Provide the [x, y] coordinate of the cell's center where the given text is located.  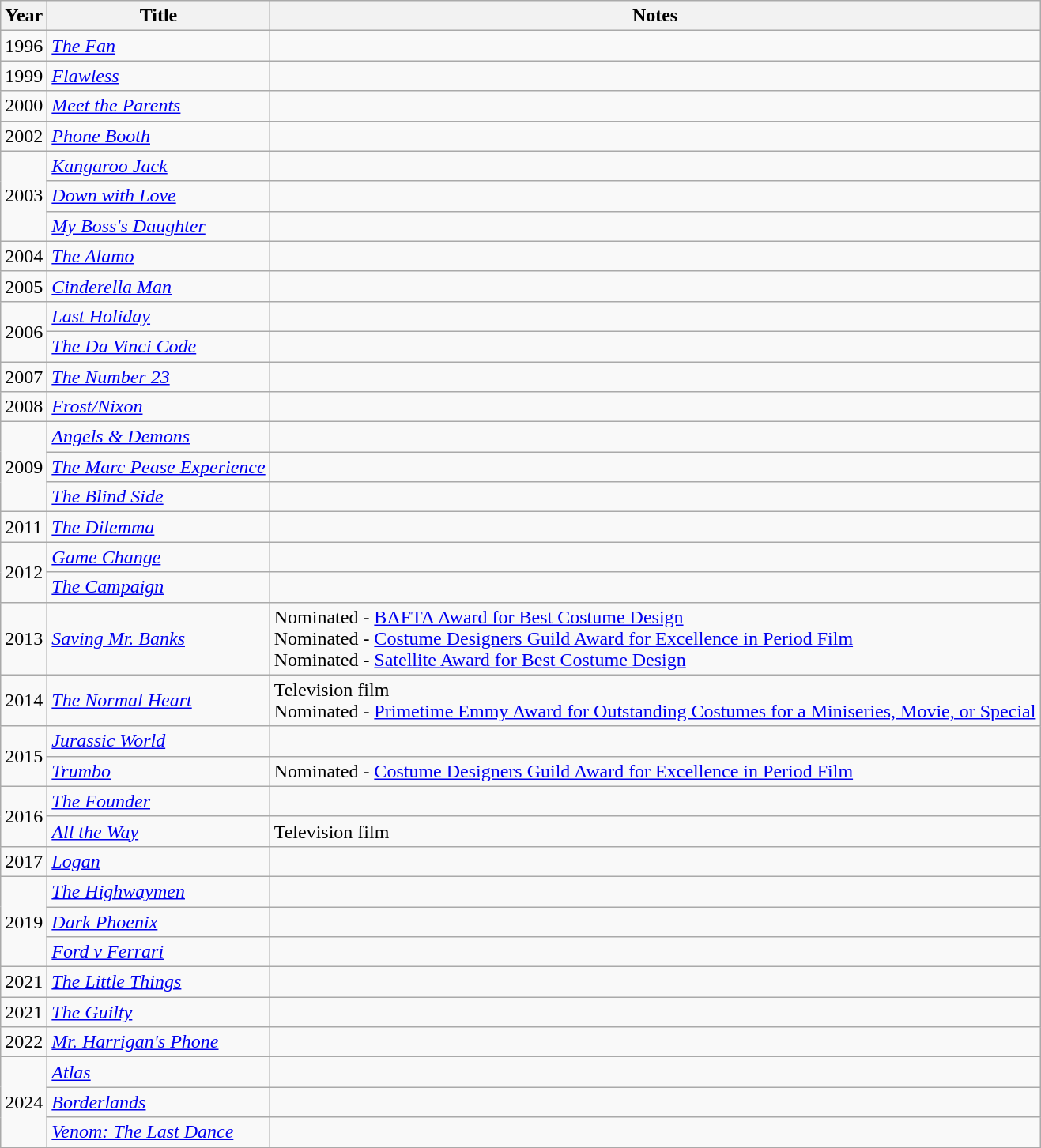
Meet the Parents [158, 106]
The Highwaymen [158, 891]
Ford v Ferrari [158, 952]
2004 [24, 256]
The Guilty [158, 1012]
Year [24, 16]
2013 [24, 638]
My Boss's Daughter [158, 226]
Notes [654, 16]
2006 [24, 331]
The Alamo [158, 256]
2008 [24, 407]
2011 [24, 527]
The Marc Pease Experience [158, 467]
2022 [24, 1042]
The Dilemma [158, 527]
Television filmNominated - Primetime Emmy Award for Outstanding Costumes for a Miniseries, Movie, or Special [654, 700]
Kangaroo Jack [158, 166]
Game Change [158, 557]
The Da Vinci Code [158, 346]
Cinderella Man [158, 286]
2000 [24, 106]
Venom: The Last Dance [158, 1132]
Television film [654, 831]
2019 [24, 921]
The Little Things [158, 982]
2015 [24, 756]
Saving Mr. Banks [158, 638]
2005 [24, 286]
Title [158, 16]
2003 [24, 196]
The Number 23 [158, 377]
All the Way [158, 831]
2009 [24, 467]
Logan [158, 861]
The Normal Heart [158, 700]
The Blind Side [158, 497]
Down with Love [158, 196]
Borderlands [158, 1102]
The Fan [158, 46]
2014 [24, 700]
Dark Phoenix [158, 922]
2024 [24, 1102]
Atlas [158, 1072]
Phone Booth [158, 136]
Mr. Harrigan's Phone [158, 1042]
2002 [24, 136]
2007 [24, 377]
Jurassic World [158, 741]
2012 [24, 572]
Flawless [158, 76]
1996 [24, 46]
The Founder [158, 801]
The Campaign [158, 587]
Last Holiday [158, 316]
Trumbo [158, 771]
2016 [24, 816]
Angels & Demons [158, 437]
1999 [24, 76]
Frost/Nixon [158, 407]
Nominated - Costume Designers Guild Award for Excellence in Period Film [654, 771]
2017 [24, 861]
